Locate the cell with the specified text and output its (X, Y) center coordinate. 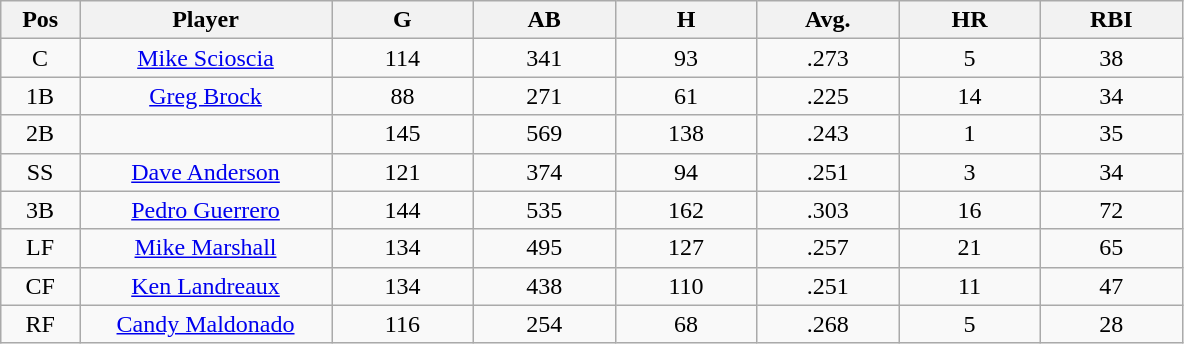
93 (686, 58)
374 (544, 172)
2B (40, 134)
254 (544, 324)
G (403, 20)
RBI (1111, 20)
495 (544, 248)
Dave Anderson (206, 172)
Mike Scioscia (206, 58)
11 (970, 286)
28 (1111, 324)
145 (403, 134)
CF (40, 286)
1B (40, 96)
Candy Maldonado (206, 324)
114 (403, 58)
341 (544, 58)
3B (40, 210)
.257 (828, 248)
569 (544, 134)
535 (544, 210)
271 (544, 96)
61 (686, 96)
.273 (828, 58)
Mike Marshall (206, 248)
Pedro Guerrero (206, 210)
1 (970, 134)
RF (40, 324)
HR (970, 20)
14 (970, 96)
Player (206, 20)
47 (1111, 286)
16 (970, 210)
H (686, 20)
.225 (828, 96)
35 (1111, 134)
.268 (828, 324)
Greg Brock (206, 96)
LF (40, 248)
Pos (40, 20)
94 (686, 172)
21 (970, 248)
72 (1111, 210)
AB (544, 20)
Avg. (828, 20)
121 (403, 172)
88 (403, 96)
68 (686, 324)
3 (970, 172)
144 (403, 210)
162 (686, 210)
38 (1111, 58)
Ken Landreaux (206, 286)
.303 (828, 210)
127 (686, 248)
C (40, 58)
116 (403, 324)
.243 (828, 134)
110 (686, 286)
138 (686, 134)
SS (40, 172)
438 (544, 286)
65 (1111, 248)
